From the cell containing the given text, extract its center point as (X, Y) coordinate. 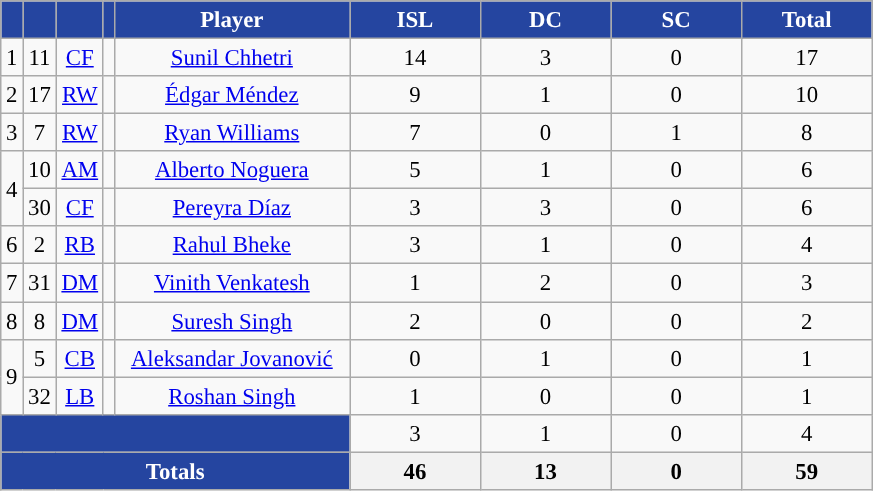
11 (40, 58)
Totals (176, 471)
Pereyra Díaz (232, 208)
31 (40, 283)
Total (806, 20)
LB (80, 396)
Player (232, 20)
Suresh Singh (232, 321)
Rahul Bheke (232, 245)
Roshan Singh (232, 396)
SC (676, 20)
Aleksandar Jovanović (232, 358)
RB (80, 245)
DC (546, 20)
Vinith Venkatesh (232, 283)
Sunil Chhetri (232, 58)
14 (416, 58)
AM (80, 170)
46 (416, 471)
13 (546, 471)
ISL (416, 20)
30 (40, 208)
CB (80, 358)
Édgar Méndez (232, 95)
59 (806, 471)
32 (40, 396)
Alberto Noguera (232, 170)
Ryan Williams (232, 133)
